For the text-containing cell, return its midpoint in (X, Y) coordinate format. 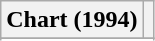
Chart (1994) (72, 20)
